Locate the cell with the specified text and output its [X, Y] center coordinate. 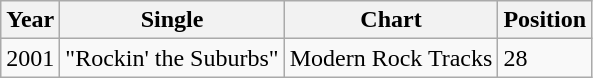
Chart [391, 20]
28 [545, 58]
Modern Rock Tracks [391, 58]
2001 [30, 58]
Single [172, 20]
"Rockin' the Suburbs" [172, 58]
Year [30, 20]
Position [545, 20]
